Provide the (X, Y) coordinate of the cell's center where the given text is located.  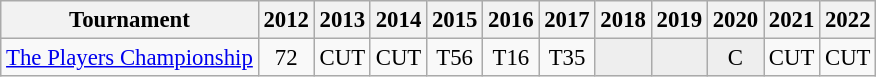
2015 (455, 20)
2013 (342, 20)
C (735, 58)
2020 (735, 20)
T56 (455, 58)
T35 (567, 58)
The Players Championship (130, 58)
2019 (679, 20)
2014 (398, 20)
2012 (286, 20)
2018 (623, 20)
2016 (511, 20)
2017 (567, 20)
T16 (511, 58)
2021 (792, 20)
72 (286, 58)
2022 (848, 20)
Tournament (130, 20)
